Pinpoint the cell where the given text exists, returning its (X, Y) midpoint coordinate. 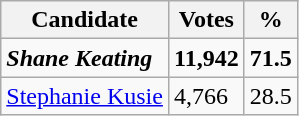
% (270, 20)
11,942 (206, 58)
Votes (206, 20)
28.5 (270, 96)
Candidate (85, 20)
Shane Keating (85, 58)
71.5 (270, 58)
4,766 (206, 96)
Stephanie Kusie (85, 96)
